Return the (x, y) coordinate for the center point of the cell that contains the specified text.  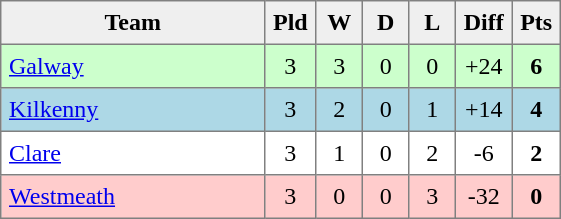
W (339, 23)
Galway (133, 66)
Kilkenny (133, 110)
Diff (483, 23)
Clare (133, 153)
+14 (483, 110)
6 (536, 66)
-32 (483, 197)
-6 (483, 153)
Team (133, 23)
Pts (536, 23)
D (385, 23)
+24 (483, 66)
L (432, 23)
Pld (290, 23)
Westmeath (133, 197)
4 (536, 110)
